Pinpoint the cell where the given text exists, returning its [x, y] midpoint coordinate. 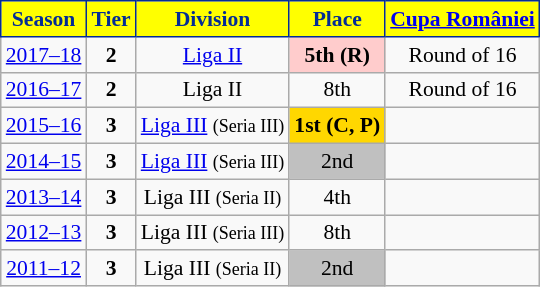
Season [44, 19]
2013–14 [44, 197]
5th (R) [337, 55]
2014–15 [44, 162]
2012–13 [44, 233]
2015–16 [44, 126]
Cupa României [462, 19]
2011–12 [44, 269]
4th [337, 197]
Place [337, 19]
2016–17 [44, 90]
2017–18 [44, 55]
Division [213, 19]
Tier [110, 19]
1st (C, P) [337, 126]
